Identify which cell holds the provided text, then report its (x, y) central coordinate. 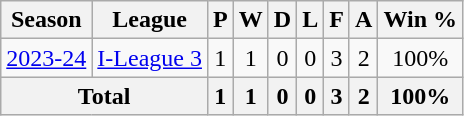
D (282, 20)
F (337, 20)
W (250, 20)
2023-24 (46, 58)
Season (46, 20)
L (310, 20)
League (150, 20)
P (220, 20)
Win % (420, 20)
I-League 3 (150, 58)
A (363, 20)
Total (104, 96)
